Provide the [x, y] coordinate of the cell's center where the given text is located.  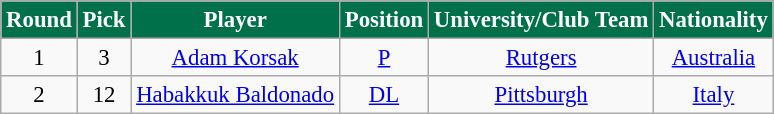
Pittsburgh [542, 95]
Player [236, 20]
Australia [714, 58]
Habakkuk Baldonado [236, 95]
P [384, 58]
Round [39, 20]
Nationality [714, 20]
Position [384, 20]
Rutgers [542, 58]
Adam Korsak [236, 58]
University/Club Team [542, 20]
2 [39, 95]
Italy [714, 95]
3 [104, 58]
12 [104, 95]
Pick [104, 20]
DL [384, 95]
1 [39, 58]
